Pinpoint the cell where the given text exists, returning its [X, Y] midpoint coordinate. 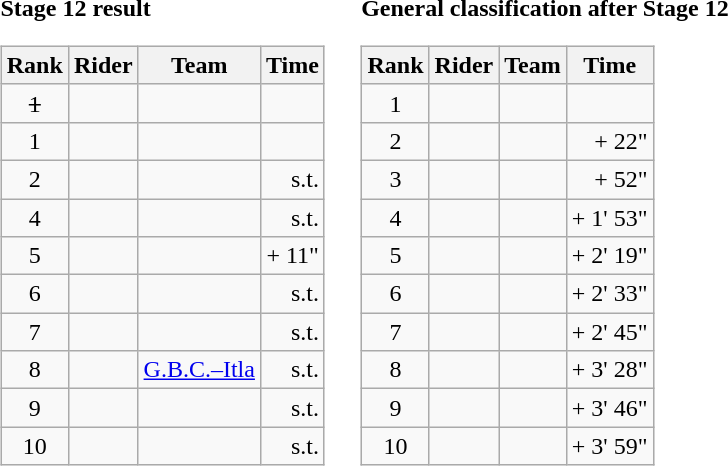
+ 1' 53" [610, 217]
3 [396, 179]
+ 3' 59" [610, 446]
+ 52" [610, 179]
+ 22" [610, 141]
+ 3' 28" [610, 370]
+ 2' 33" [610, 294]
G.B.C.–Itla [199, 370]
+ 2' 19" [610, 256]
+ 11" [292, 256]
+ 3' 46" [610, 408]
+ 2' 45" [610, 332]
